Identify which cell holds the provided text, then report its (X, Y) central coordinate. 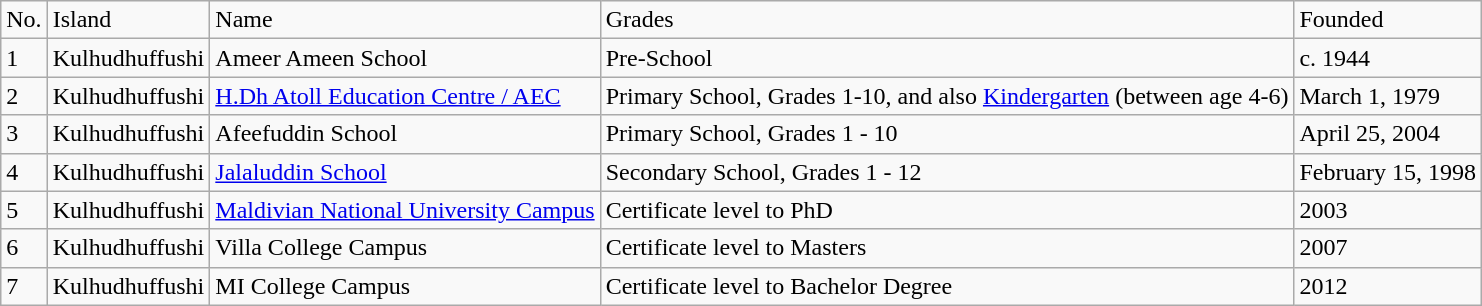
Ameer Ameen School (405, 58)
Certificate level to PhD (947, 210)
6 (24, 248)
2007 (1388, 248)
7 (24, 286)
Certificate level to Bachelor Degree (947, 286)
MI College Campus (405, 286)
Afeefuddin School (405, 134)
Certificate level to Masters (947, 248)
5 (24, 210)
February 15, 1998 (1388, 172)
3 (24, 134)
Maldivian National University Campus (405, 210)
Grades (947, 20)
Secondary School, Grades 1 - 12 (947, 172)
Founded (1388, 20)
April 25, 2004 (1388, 134)
Island (128, 20)
Name (405, 20)
March 1, 1979 (1388, 96)
4 (24, 172)
2 (24, 96)
1 (24, 58)
Pre-School (947, 58)
Primary School, Grades 1-10, and also Kindergarten (between age 4-6) (947, 96)
H.Dh Atoll Education Centre / AEC (405, 96)
No. (24, 20)
Primary School, Grades 1 - 10 (947, 134)
Villa College Campus (405, 248)
2003 (1388, 210)
Jalaluddin School (405, 172)
c. 1944 (1388, 58)
2012 (1388, 286)
